Locate the cell with the specified text and output its (x, y) center coordinate. 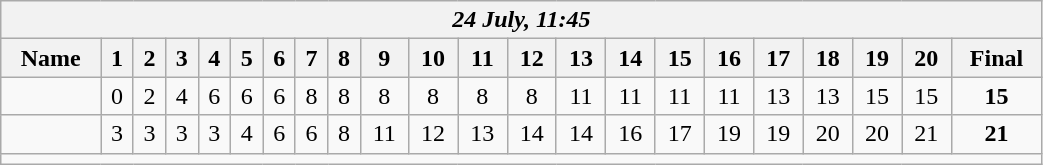
9 (384, 58)
5 (246, 58)
1 (117, 58)
18 (828, 58)
Name (51, 58)
10 (432, 58)
7 (311, 58)
Final (996, 58)
0 (117, 96)
24 July, 11:45 (522, 20)
